Pinpoint the cell where the given text exists, returning its [X, Y] midpoint coordinate. 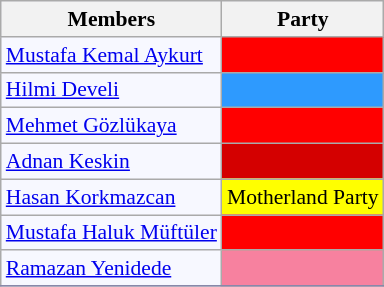
Members [112, 19]
Ramazan Yenidede [112, 269]
Motherland Party [303, 197]
Hilmi Develi [112, 90]
Mustafa Kemal Aykurt [112, 55]
Mustafa Haluk Müftüler [112, 233]
Hasan Korkmazcan [112, 197]
Mehmet Gözlükaya [112, 126]
Party [303, 19]
Adnan Keskin [112, 162]
